Return the [X, Y] coordinate for the center point of the cell that contains the specified text.  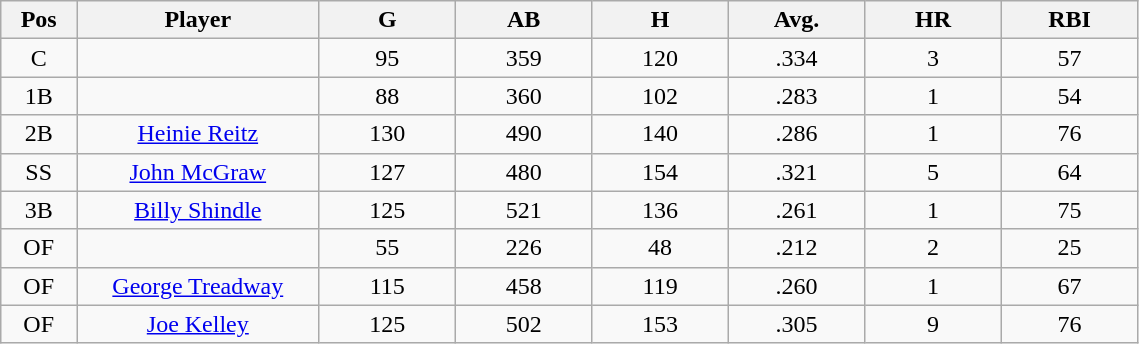
RBI [1070, 20]
57 [1070, 58]
.283 [796, 96]
226 [523, 248]
120 [660, 58]
Heinie Reitz [198, 134]
.305 [796, 324]
C [39, 58]
359 [523, 58]
67 [1070, 286]
H [660, 20]
2B [39, 134]
154 [660, 172]
95 [387, 58]
140 [660, 134]
480 [523, 172]
54 [1070, 96]
.321 [796, 172]
521 [523, 210]
John McGraw [198, 172]
Pos [39, 20]
502 [523, 324]
Player [198, 20]
136 [660, 210]
130 [387, 134]
.260 [796, 286]
George Treadway [198, 286]
.261 [796, 210]
490 [523, 134]
G [387, 20]
SS [39, 172]
HR [933, 20]
25 [1070, 248]
.334 [796, 58]
360 [523, 96]
458 [523, 286]
Joe Kelley [198, 324]
.286 [796, 134]
9 [933, 324]
3 [933, 58]
75 [1070, 210]
2 [933, 248]
.212 [796, 248]
64 [1070, 172]
3B [39, 210]
88 [387, 96]
1B [39, 96]
153 [660, 324]
48 [660, 248]
115 [387, 286]
5 [933, 172]
119 [660, 286]
127 [387, 172]
Avg. [796, 20]
AB [523, 20]
102 [660, 96]
55 [387, 248]
Billy Shindle [198, 210]
